Detect which cell encompasses the target text, then output its [x, y] center coordinate. 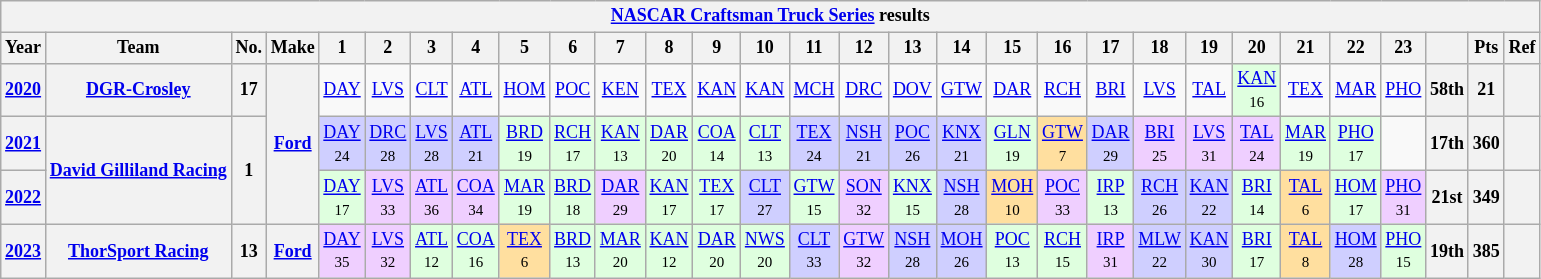
HOM [524, 90]
PHO31 [1404, 197]
RCH [1063, 90]
5 [524, 48]
KAN17 [669, 197]
2020 [24, 90]
DRC [864, 90]
3 [432, 48]
Pts [1486, 48]
12 [864, 48]
KAN22 [1209, 197]
BRI [1110, 90]
ATL [476, 90]
PHO [1404, 90]
KAN30 [1209, 251]
GTW [962, 90]
COA16 [476, 251]
DAY24 [342, 144]
GTW15 [814, 197]
ATL12 [432, 251]
20 [1257, 48]
LVS32 [388, 251]
LVS33 [388, 197]
GLN19 [1012, 144]
David Gilliland Racing [138, 170]
TAL [1209, 90]
17th [1448, 144]
RCH15 [1063, 251]
NSH21 [864, 144]
NWS20 [766, 251]
DAY [342, 90]
DOV [913, 90]
MAR20 [620, 251]
7 [620, 48]
22 [1356, 48]
KNX21 [962, 144]
PHO15 [1404, 251]
LVS31 [1209, 144]
14 [962, 48]
23 [1404, 48]
ATL21 [476, 144]
6 [573, 48]
2021 [24, 144]
BRD19 [524, 144]
POC33 [1063, 197]
Team [138, 48]
TEX17 [717, 197]
KNX15 [913, 197]
MAR [1356, 90]
TAL24 [1257, 144]
COA14 [717, 144]
Make [292, 48]
GTW7 [1063, 144]
BRD13 [573, 251]
58th [1448, 90]
BRI14 [1257, 197]
HOM17 [1356, 197]
RCH17 [573, 144]
POC26 [913, 144]
10 [766, 48]
CLT [432, 90]
IRP31 [1110, 251]
385 [1486, 251]
19th [1448, 251]
2 [388, 48]
8 [669, 48]
CLT13 [766, 144]
POC [573, 90]
DGR-Crosley [138, 90]
11 [814, 48]
16 [1063, 48]
9 [717, 48]
TAL8 [1306, 251]
2022 [24, 197]
MOH26 [962, 251]
15 [1012, 48]
21st [1448, 197]
POC13 [1012, 251]
ThorSport Racing [138, 251]
4 [476, 48]
2023 [24, 251]
IRP13 [1110, 197]
KEN [620, 90]
DRC28 [388, 144]
RCH26 [1160, 197]
NASCAR Craftsman Truck Series results [770, 16]
SON32 [864, 197]
GTW32 [864, 251]
COA34 [476, 197]
DAY17 [342, 197]
KAN12 [669, 251]
DAY35 [342, 251]
No. [248, 48]
Ref [1522, 48]
PHO17 [1356, 144]
DAR [1012, 90]
TEX24 [814, 144]
TAL6 [1306, 197]
349 [1486, 197]
360 [1486, 144]
CLT27 [766, 197]
CLT33 [814, 251]
KAN13 [620, 144]
BRD18 [573, 197]
KAN16 [1257, 90]
LVS28 [432, 144]
BRI25 [1160, 144]
TEX6 [524, 251]
ATL36 [432, 197]
MLW22 [1160, 251]
MCH [814, 90]
18 [1160, 48]
Year [24, 48]
BRI17 [1257, 251]
MOH10 [1012, 197]
19 [1209, 48]
HOM28 [1356, 251]
